Output the (x, y) coordinate of the center of the cell containing the given text.  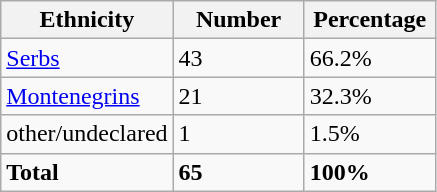
Number (238, 20)
1.5% (370, 134)
32.3% (370, 96)
43 (238, 58)
other/undeclared (87, 134)
Percentage (370, 20)
66.2% (370, 58)
100% (370, 172)
21 (238, 96)
Serbs (87, 58)
Ethnicity (87, 20)
Total (87, 172)
1 (238, 134)
65 (238, 172)
Montenegrins (87, 96)
